For the text-containing cell, return its midpoint in (x, y) coordinate format. 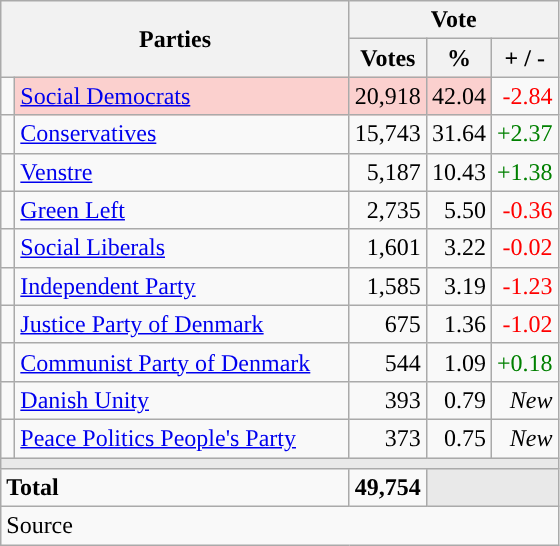
393 (388, 400)
-2.84 (524, 96)
Total (176, 488)
Communist Party of Denmark (182, 362)
+1.38 (524, 172)
Independent Party (182, 286)
5.50 (458, 210)
-0.02 (524, 248)
49,754 (388, 488)
0.79 (458, 400)
+2.37 (524, 134)
Parties (176, 39)
42.04 (458, 96)
Source (280, 526)
675 (388, 324)
Social Liberals (182, 248)
Danish Unity (182, 400)
3.19 (458, 286)
20,918 (388, 96)
1.36 (458, 324)
1,601 (388, 248)
544 (388, 362)
Venstre (182, 172)
Conservatives (182, 134)
% (458, 58)
-0.36 (524, 210)
-1.02 (524, 324)
10.43 (458, 172)
2,735 (388, 210)
0.75 (458, 438)
15,743 (388, 134)
1,585 (388, 286)
Peace Politics People's Party (182, 438)
Green Left (182, 210)
-1.23 (524, 286)
Vote (454, 20)
5,187 (388, 172)
+0.18 (524, 362)
Justice Party of Denmark (182, 324)
Social Democrats (182, 96)
+ / - (524, 58)
3.22 (458, 248)
1.09 (458, 362)
373 (388, 438)
31.64 (458, 134)
Votes (388, 58)
